For the text-containing cell, return its midpoint in [X, Y] coordinate format. 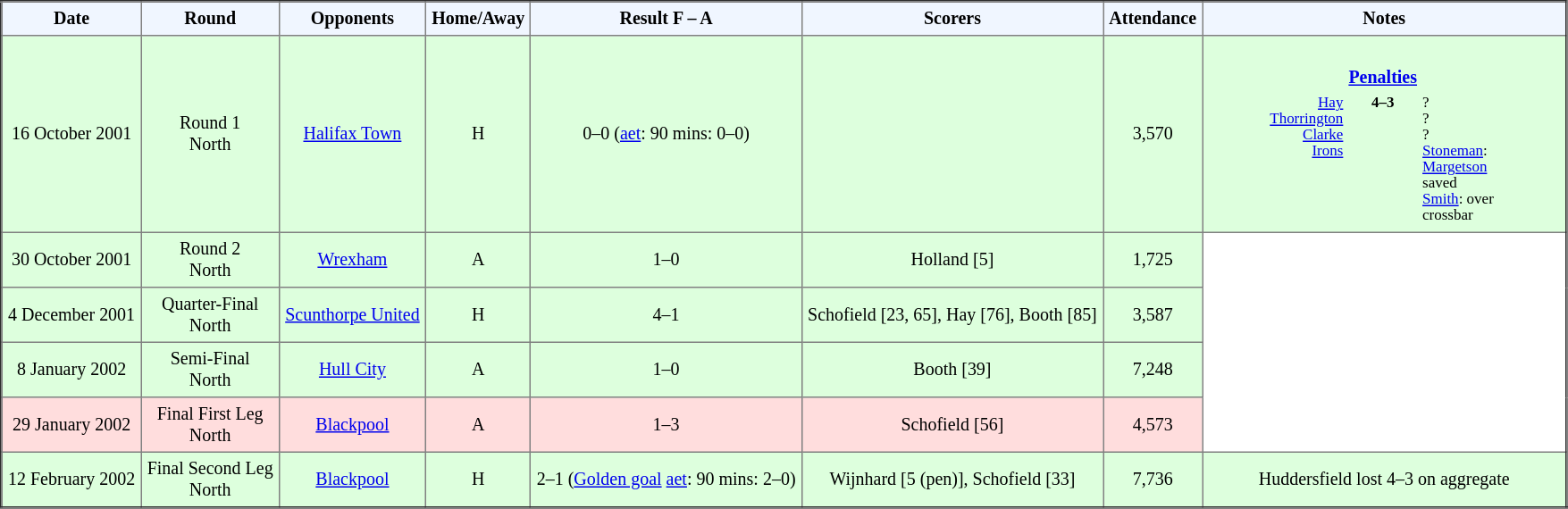
4,573 [1153, 425]
Round 2North [211, 260]
4–1 [667, 315]
Penalties Hay Thorrington Clarke Irons 4–3 ? ? ? Stoneman: Margetson saved Smith: over crossbar [1385, 134]
Hull City [352, 370]
Notes [1385, 19]
7,248 [1153, 370]
Round [211, 19]
3,587 [1153, 315]
Schofield [23, 65], Hay [76], Booth [85] [952, 315]
7,736 [1153, 480]
0–0 (aet: 90 mins: 0–0) [667, 134]
2–1 (Golden goal aet: 90 mins: 2–0) [667, 480]
Penalties [1383, 79]
Huddersfield lost 4–3 on aggregate [1385, 480]
Wijnhard [5 (pen)], Schofield [33] [952, 480]
Result F – A [667, 19]
Attendance [1153, 19]
Semi-FinalNorth [211, 370]
? ? ? Stoneman: Margetson saved Smith: over crossbar [1462, 159]
Round 1North [211, 134]
Date [71, 19]
3,570 [1153, 134]
1,725 [1153, 260]
12 February 2002 [71, 480]
1–3 [667, 425]
Home/Away [478, 19]
30 October 2001 [71, 260]
Opponents [352, 19]
Scorers [952, 19]
Schofield [56] [952, 425]
Holland [5] [952, 260]
8 January 2002 [71, 370]
Hay Thorrington Clarke Irons [1304, 159]
Final Second LegNorth [211, 480]
Wrexham [352, 260]
29 January 2002 [71, 425]
Final First LegNorth [211, 425]
Scunthorpe United [352, 315]
16 October 2001 [71, 134]
Halifax Town [352, 134]
4 December 2001 [71, 315]
Quarter-FinalNorth [211, 315]
Booth [39] [952, 370]
4–3 [1383, 159]
